Provide the [X, Y] coordinate of the cell's center where the given text is located.  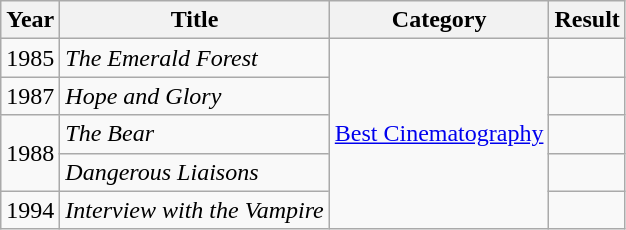
Hope and Glory [194, 96]
Interview with the Vampire [194, 210]
1988 [30, 153]
Title [194, 20]
The Bear [194, 134]
Best Cinematography [439, 134]
Result [587, 20]
Year [30, 20]
1985 [30, 58]
1987 [30, 96]
Dangerous Liaisons [194, 172]
The Emerald Forest [194, 58]
1994 [30, 210]
Category [439, 20]
